From the cell containing the given text, extract its center point as (X, Y) coordinate. 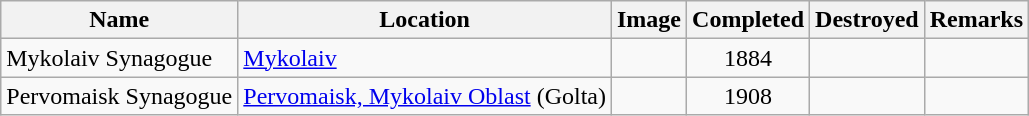
Mykolaiv (425, 58)
Pervomaisk Synagogue (120, 96)
Completed (748, 20)
Pervomaisk, Mykolaiv Oblast (Golta) (425, 96)
Location (425, 20)
1908 (748, 96)
Mykolaiv Synagogue (120, 58)
1884 (748, 58)
Image (648, 20)
Remarks (976, 20)
Name (120, 20)
Destroyed (868, 20)
